Output the (X, Y) coordinate of the center of the cell containing the given text.  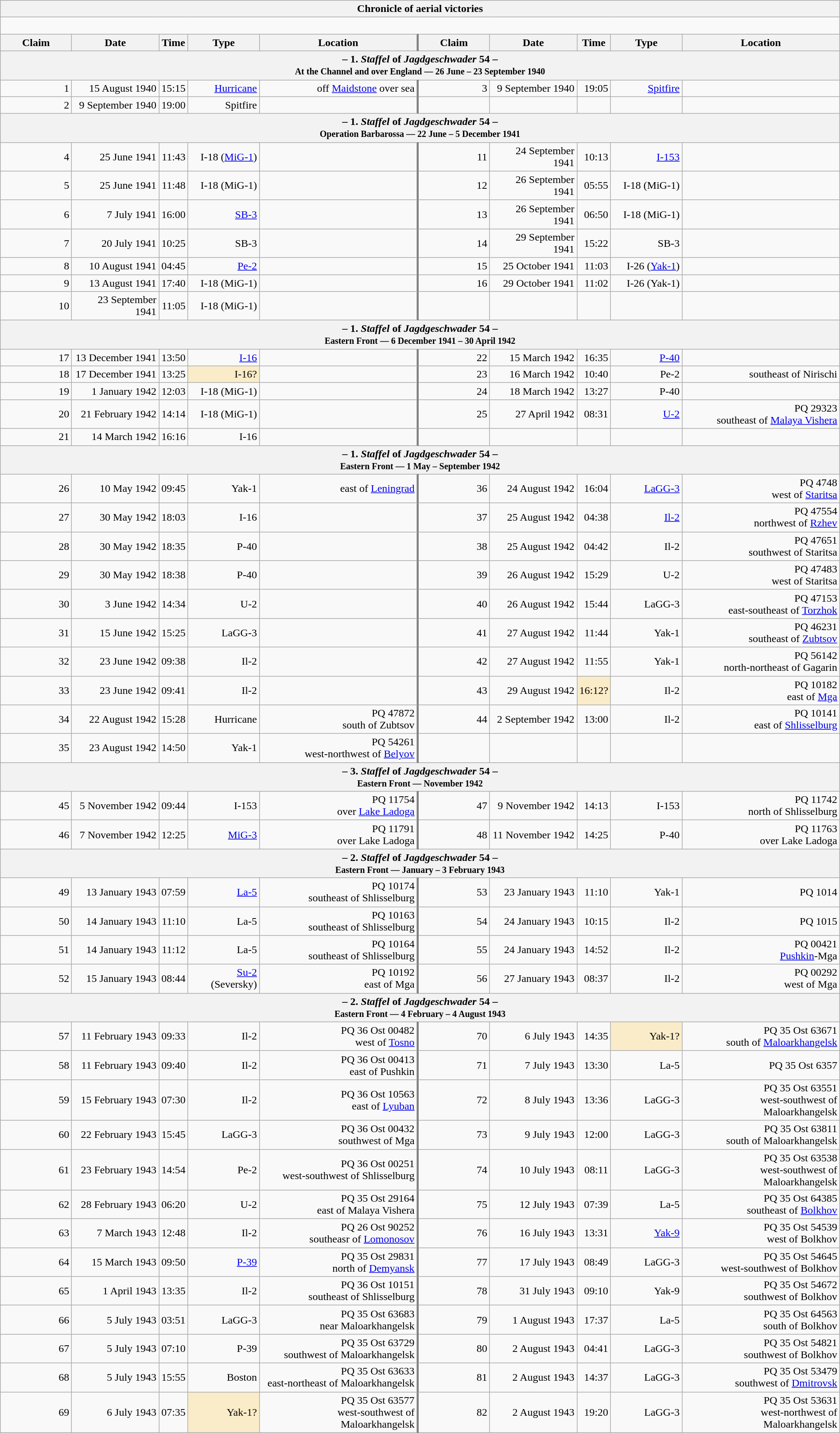
PQ 46231 southeast of Zubtsov (761, 633)
14:50 (174, 748)
16:16 (174, 437)
20 July 1941 (115, 243)
PQ 47872 south of Zubtsov (338, 720)
04:41 (594, 1349)
26 (36, 488)
09:44 (174, 806)
78 (454, 1291)
PQ 35 Ost 54645 west-southwest of Bolkhov (761, 1262)
13:00 (594, 720)
9 (36, 283)
09:40 (174, 1065)
– 3. Staffel of Jagdgeschwader 54 –Eastern Front — November 1942 (420, 777)
7 July 1941 (115, 214)
18 March 1942 (533, 391)
53 (454, 892)
14 March 1942 (115, 437)
1 January 1942 (115, 391)
PQ 1014 (761, 892)
11:55 (594, 661)
PQ 36 Ost 00413 east of Pushkin (338, 1065)
PQ 35 Ost 64385 southeast of Bolkhov (761, 1204)
28 February 1943 (115, 1204)
15:45 (174, 1134)
18 (36, 374)
14:52 (594, 950)
20 (36, 414)
3 June 1942 (115, 604)
32 (36, 661)
PQ 47153 east-southeast of Torzhok (761, 604)
PQ 36 Ost 10563 east of Lyuban (338, 1100)
03:51 (174, 1320)
12:00 (594, 1134)
8 (36, 266)
11:03 (594, 266)
24 September 1941 (533, 157)
19:00 (174, 105)
7 (36, 243)
44 (454, 720)
08:49 (594, 1262)
16:35 (594, 358)
PQ 11763over Lake Ladoga (761, 835)
45 (36, 806)
11:12 (174, 950)
14:14 (174, 414)
43 (454, 690)
PQ 36 Ost 00432 southwest of Mga (338, 1134)
PQ 35 Ost 53631 west-northwest of Maloarkhangelsk (761, 1412)
29 September 1941 (533, 243)
PQ 10182east of Mga (761, 690)
12:03 (174, 391)
Su-2 (Seversky) (223, 978)
36 (454, 488)
15 August 1940 (115, 88)
17:40 (174, 283)
49 (36, 892)
37 (454, 518)
PQ 4748 west of Staritsa (761, 488)
62 (36, 1204)
30 (36, 604)
16:04 (594, 488)
21 February 1942 (115, 414)
PQ 10163southeast of Shlisselburg (338, 921)
PQ 35 Ost 63633 east-northeast of Maloarkhangelsk (338, 1377)
I-16? (223, 374)
04:42 (594, 546)
14:37 (594, 1377)
51 (36, 950)
5 (36, 185)
13:30 (594, 1065)
22 August 1942 (115, 720)
79 (454, 1320)
7 November 1942 (115, 835)
07:10 (174, 1349)
27 April 1942 (533, 414)
07:35 (174, 1412)
PQ 35 Ost 54821 southwest of Bolkhov (761, 1349)
3 (454, 88)
11 (454, 157)
68 (36, 1377)
50 (36, 921)
29 October 1941 (533, 283)
25 October 1941 (533, 266)
18:03 (174, 518)
14:54 (174, 1170)
4 (36, 157)
PQ 00292 west of Mga (761, 978)
1 August 1943 (533, 1320)
70 (454, 1036)
6 (36, 214)
18:38 (174, 575)
08:31 (594, 414)
7 July 1943 (533, 1065)
31 (36, 633)
16:12? (594, 690)
14 (454, 243)
PQ 36 Ost 00482 west of Tosno (338, 1036)
PQ 35 Ost 63811 south of Maloarkhangelsk (761, 1134)
PQ 35 Ost 63538 west-southwest of Maloarkhangelsk (761, 1170)
– 1. Staffel of Jagdgeschwader 54 –Eastern Front — 1 May – September 1942 (420, 460)
23 January 1943 (533, 892)
33 (36, 690)
22 February 1943 (115, 1134)
09:41 (174, 690)
55 (454, 950)
40 (454, 604)
14:25 (594, 835)
12:48 (174, 1234)
– 1. Staffel of Jagdgeschwader 54 –At the Channel and over England — 26 June – 23 September 1940 (420, 66)
east of Leningrad (338, 488)
58 (36, 1065)
PQ 35 Ost 6357 (761, 1065)
15 (454, 266)
2 (36, 105)
04:38 (594, 518)
10 August 1941 (115, 266)
PQ 1015 (761, 921)
07:30 (174, 1100)
61 (36, 1170)
14:34 (174, 604)
15:29 (594, 575)
13 December 1941 (115, 358)
PQ 10192east of Mga (338, 978)
11:02 (594, 283)
PQ 36 Ost 00251 west-southwest of Shlisselburg (338, 1170)
2 September 1942 (533, 720)
13 August 1941 (115, 283)
11:05 (174, 306)
56 (454, 978)
21 (36, 437)
PQ 11754over Lake Ladoga (338, 806)
PQ 54261 west-northwest of Belyov (338, 748)
07:59 (174, 892)
57 (36, 1036)
15 June 1942 (115, 633)
71 (454, 1065)
41 (454, 633)
11:43 (174, 157)
19:05 (594, 88)
80 (454, 1349)
10 July 1943 (533, 1170)
13:50 (174, 358)
PQ 36 Ost 10151southeast of Shlisselburg (338, 1291)
PQ 35 Ost 63551 west-southwest of Maloarkhangelsk (761, 1100)
15:22 (594, 243)
17:37 (594, 1320)
06:20 (174, 1204)
PQ 29323 southeast of Malaya Vishera (761, 414)
10 (36, 306)
PQ 10141east of Shlisselburg (761, 720)
11:48 (174, 185)
17 (36, 358)
PQ 47651 southwest of Staritsa (761, 546)
13:35 (174, 1291)
23 (454, 374)
07:39 (594, 1204)
31 July 1943 (533, 1291)
63 (36, 1234)
11:44 (594, 633)
46 (36, 835)
18:35 (174, 546)
23 September 1941 (115, 306)
09:33 (174, 1036)
MiG-3 (223, 835)
13 January 1943 (115, 892)
15:28 (174, 720)
12 July 1943 (533, 1204)
PQ 10164southeast of Shlisselburg (338, 950)
39 (454, 575)
off Maidstone over sea (338, 88)
04:45 (174, 266)
06:50 (594, 214)
PQ 47554 northwest of Rzhev (761, 518)
southeast of Nirischi (761, 374)
48 (454, 835)
15 January 1943 (115, 978)
10 May 1942 (115, 488)
9 July 1943 (533, 1134)
PQ 35 Ost 63671 south of Maloarkhangelsk (761, 1036)
05:55 (594, 185)
19:20 (594, 1412)
29 (36, 575)
23 August 1942 (115, 748)
27 (36, 518)
12 (454, 185)
PQ 11742 north of Shlisselburg (761, 806)
77 (454, 1262)
16 March 1942 (533, 374)
10:40 (594, 374)
69 (36, 1412)
64 (36, 1262)
16 July 1943 (533, 1234)
PQ 56142 north-northeast of Gagarin (761, 661)
08:44 (174, 978)
38 (454, 546)
72 (454, 1100)
60 (36, 1134)
PQ 10174southeast of Shlisselburg (338, 892)
1 (36, 88)
PQ 26 Ost 90252 southeasr of Lomonosov (338, 1234)
12:25 (174, 835)
81 (454, 1377)
PQ 35 Ost 29831 north of Demyansk (338, 1262)
25 (454, 414)
– 1. Staffel of Jagdgeschwader 54 –Operation Barbarossa — 22 June – 5 December 1941 (420, 128)
17 December 1941 (115, 374)
15 March 1942 (533, 358)
– 1. Staffel of Jagdgeschwader 54 –Eastern Front — 6 December 1941 – 30 April 1942 (420, 335)
15 March 1943 (115, 1262)
16 (454, 283)
PQ 47483 west of Staritsa (761, 575)
– 2. Staffel of Jagdgeschwader 54 –Eastern Front — January – 3 February 1943 (420, 863)
1 April 1943 (115, 1291)
PQ 35 Ost 29164 east of Malaya Vishera (338, 1204)
PQ 35 Ost 63683 near Maloarkhangelsk (338, 1320)
24 (454, 391)
10:15 (594, 921)
– 2. Staffel of Jagdgeschwader 54 –Eastern Front — 4 February – 4 August 1943 (420, 1008)
15:44 (594, 604)
10:25 (174, 243)
13:36 (594, 1100)
23 February 1943 (115, 1170)
09:38 (174, 661)
75 (454, 1204)
13:31 (594, 1234)
59 (36, 1100)
14:13 (594, 806)
PQ 35 Ost 63729 southwest of Maloarkhangelsk (338, 1349)
PQ 35 Ost 64563 south of Bolkhov (761, 1320)
08:37 (594, 978)
16:00 (174, 214)
17 July 1943 (533, 1262)
76 (454, 1234)
15:15 (174, 88)
PQ 11791over Lake Ladoga (338, 835)
15:25 (174, 633)
11 November 1942 (533, 835)
22 (454, 358)
15:55 (174, 1377)
67 (36, 1349)
14:35 (594, 1036)
PQ 00421Pushkin-Mga (761, 950)
29 August 1942 (533, 690)
66 (36, 1320)
7 March 1943 (115, 1234)
8 July 1943 (533, 1100)
9 November 1942 (533, 806)
24 August 1942 (533, 488)
28 (36, 546)
PQ 35 Ost 54539 west of Bolkhov (761, 1234)
47 (454, 806)
PQ 35 Ost 63577 west-southwest of Maloarkhangelsk (338, 1412)
13 (454, 214)
10:13 (594, 157)
08:11 (594, 1170)
35 (36, 748)
13:27 (594, 391)
27 January 1943 (533, 978)
34 (36, 720)
09:50 (174, 1262)
52 (36, 978)
Boston (223, 1377)
82 (454, 1412)
09:45 (174, 488)
74 (454, 1170)
PQ 35 Ost 53479 southwest of Dmitrovsk (761, 1377)
09:10 (594, 1291)
PQ 35 Ost 54672 southwest of Bolkhov (761, 1291)
54 (454, 921)
19 (36, 391)
Chronicle of aerial victories (420, 9)
15 February 1943 (115, 1100)
42 (454, 661)
5 November 1942 (115, 806)
73 (454, 1134)
65 (36, 1291)
13:25 (174, 374)
